Extract the [X, Y] coordinate from the center of the cell holding the provided text.  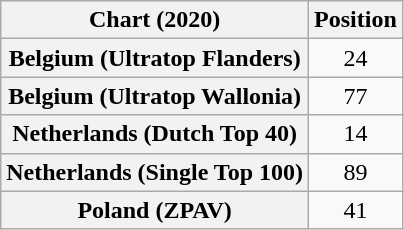
Netherlands (Dutch Top 40) [155, 134]
41 [356, 210]
Poland (ZPAV) [155, 210]
14 [356, 134]
77 [356, 96]
89 [356, 172]
24 [356, 58]
Belgium (Ultratop Flanders) [155, 58]
Netherlands (Single Top 100) [155, 172]
Chart (2020) [155, 20]
Belgium (Ultratop Wallonia) [155, 96]
Position [356, 20]
